Pinpoint the cell where the given text exists, returning its (X, Y) midpoint coordinate. 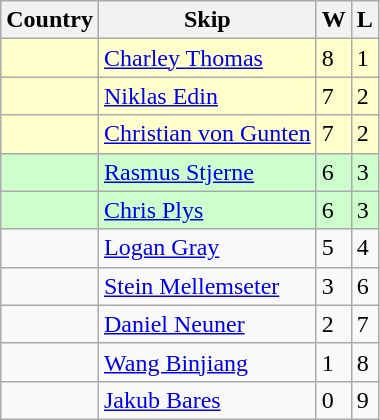
5 (334, 248)
Country (50, 20)
4 (364, 248)
0 (334, 400)
L (364, 20)
Skip (207, 20)
Charley Thomas (207, 58)
Logan Gray (207, 248)
Jakub Bares (207, 400)
Niklas Edin (207, 96)
Wang Binjiang (207, 362)
W (334, 20)
Rasmus Stjerne (207, 172)
Daniel Neuner (207, 324)
9 (364, 400)
Christian von Gunten (207, 134)
Chris Plys (207, 210)
Stein Mellemseter (207, 286)
